Scan for the cell matching the given text and deliver its [X, Y] coordinate at center. 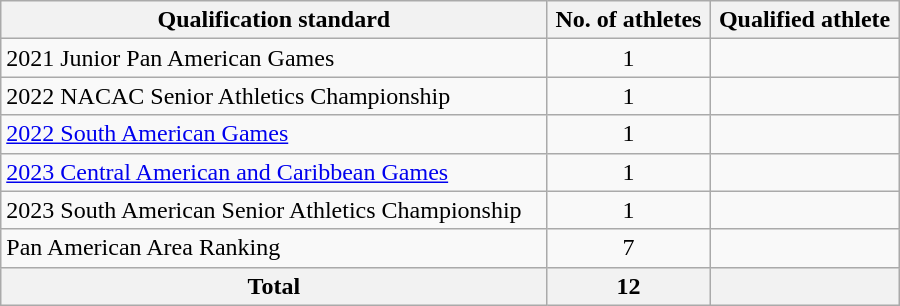
2023 South American Senior Athletics Championship [274, 210]
2021 Junior Pan American Games [274, 58]
2023 Central American and Caribbean Games [274, 172]
12 [628, 286]
Qualified athlete [804, 20]
2022 NACAC Senior Athletics Championship [274, 96]
No. of athletes [628, 20]
Total [274, 286]
Qualification standard [274, 20]
7 [628, 248]
Pan American Area Ranking [274, 248]
2022 South American Games [274, 134]
